Capture the cell that displays the provided text and extract its (x, y) central coordinate. 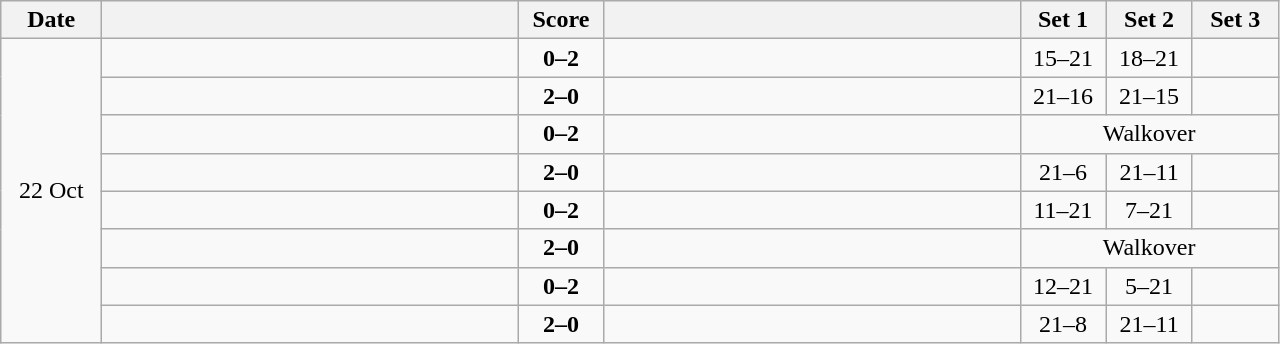
Score (561, 20)
21–16 (1063, 96)
21–8 (1063, 324)
Set 1 (1063, 20)
Set 2 (1149, 20)
7–21 (1149, 210)
15–21 (1063, 58)
21–6 (1063, 172)
22 Oct (52, 191)
Set 3 (1235, 20)
11–21 (1063, 210)
21–15 (1149, 96)
18–21 (1149, 58)
12–21 (1063, 286)
Date (52, 20)
5–21 (1149, 286)
